Extract the (X, Y) coordinate from the center of the cell holding the provided text.  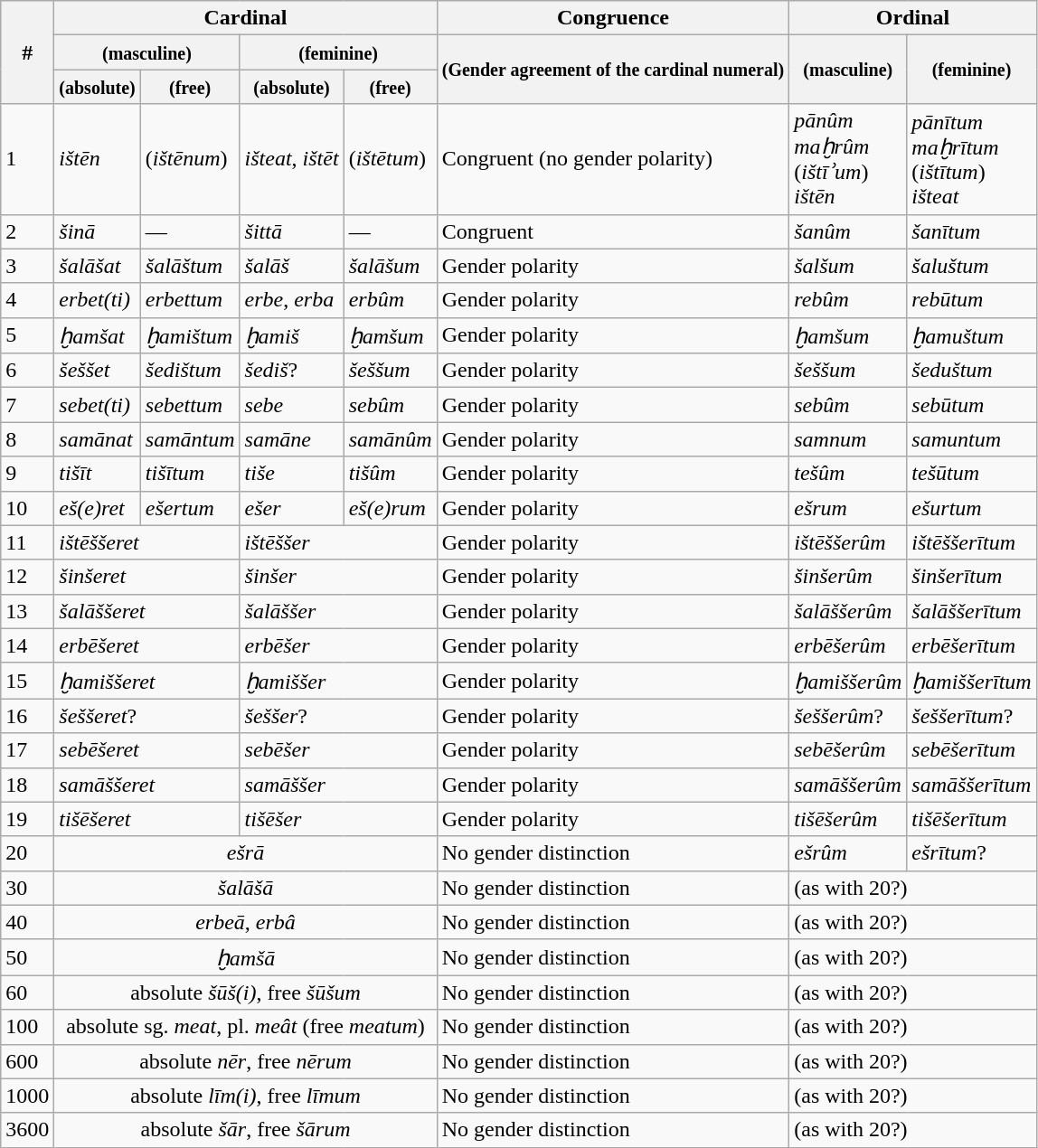
šalāšum (391, 266)
4 (27, 300)
šeššer? (338, 716)
ištēššerītum (971, 542)
19 (27, 819)
tiše (291, 474)
šanûm (848, 231)
šaluštum (971, 266)
šediš? (291, 371)
tišēšer (338, 819)
šedištum (190, 371)
600 (27, 1061)
5 (27, 335)
absolute šār, free šārum (246, 1130)
ešrûm (848, 853)
šinšer (338, 577)
erbēšerûm (848, 645)
tišēšerītum (971, 819)
tešûm (848, 474)
šinšerûm (848, 577)
erbēšer (338, 645)
ḫamiššeret (146, 681)
sebūtum (971, 405)
šeduštum (971, 371)
11 (27, 542)
tišēšerûm (848, 819)
tišûm (391, 474)
# (27, 52)
samuntum (971, 439)
šalāštum (190, 266)
eš(e)rum (391, 508)
pānītummaḫrītum(ištītum)išteat (971, 159)
šeššet (98, 371)
samāne (291, 439)
50 (27, 957)
erbe, erba (291, 300)
9 (27, 474)
tišēšeret (146, 819)
ḫamšā (246, 957)
ḫamiššerītum (971, 681)
absolute līm(i), free līmum (246, 1096)
šeššerītum? (971, 716)
10 (27, 508)
absolute nēr, free nērum (246, 1061)
erbeā, erbâ (246, 922)
erbet(ti) (98, 300)
samāntum (190, 439)
ištēn (98, 159)
ištēššerûm (848, 542)
išteat, ištēt (291, 159)
samānûm (391, 439)
samāššerītum (971, 785)
1000 (27, 1096)
20 (27, 853)
ešrā (246, 853)
šalāš (291, 266)
ḫamšat (98, 335)
ešrītum? (971, 853)
sebēšerītum (971, 750)
Congruence (613, 18)
60 (27, 993)
ḫamiššerûm (848, 681)
2 (27, 231)
ḫamuštum (971, 335)
13 (27, 611)
sebet(ti) (98, 405)
sebettum (190, 405)
tešūtum (971, 474)
absolute sg. meat, pl. meât (free meatum) (246, 1027)
samāššerûm (848, 785)
ištēššer (338, 542)
samāššeret (146, 785)
erbēšerītum (971, 645)
ḫamiššer (338, 681)
šinšerītum (971, 577)
eš(e)ret (98, 508)
ešurtum (971, 508)
šalāšat (98, 266)
(ištēnum) (190, 159)
3600 (27, 1130)
ešer (291, 508)
šalšum (848, 266)
šeššeret? (146, 716)
ešrum (848, 508)
šinšeret (146, 577)
8 (27, 439)
ištēššeret (146, 542)
erbûm (391, 300)
šalāššerûm (848, 611)
šanītum (971, 231)
samāššer (338, 785)
šittā (291, 231)
šalāššeret (146, 611)
šinā (98, 231)
40 (27, 922)
pānûmmaḫrûm(ištīʾum)ištēn (848, 159)
tišītum (190, 474)
7 (27, 405)
16 (27, 716)
ḫamištum (190, 335)
30 (27, 888)
(ištētum) (391, 159)
sebēšer (338, 750)
absolute šūš(i), free šūšum (246, 993)
šalāššerītum (971, 611)
14 (27, 645)
Cardinal (246, 18)
erbēšeret (146, 645)
erbettum (190, 300)
rebûm (848, 300)
18 (27, 785)
šalāššer (338, 611)
1 (27, 159)
sebēšeret (146, 750)
ešertum (190, 508)
100 (27, 1027)
(Gender agreement of the cardinal numeral) (613, 70)
Congruent (613, 231)
15 (27, 681)
šalāšā (246, 888)
6 (27, 371)
samānat (98, 439)
3 (27, 266)
samnum (848, 439)
rebūtum (971, 300)
17 (27, 750)
šeššerûm? (848, 716)
12 (27, 577)
sebēšerûm (848, 750)
ḫamiš (291, 335)
Congruent (no gender polarity) (613, 159)
sebe (291, 405)
tišīt (98, 474)
Ordinal (913, 18)
